Find where the given text appears and provide that cell's center as (X, Y) coordinate. 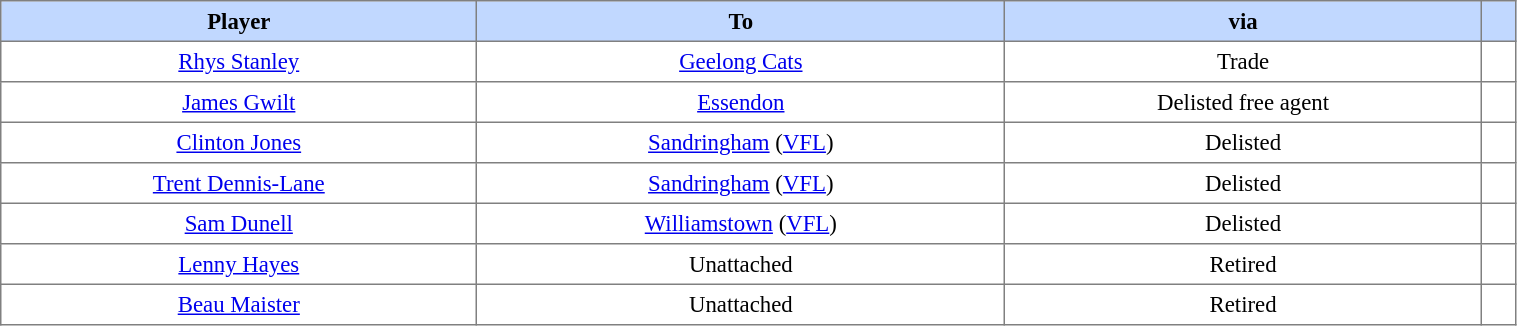
Essendon (741, 102)
Trade (1243, 61)
Clinton Jones (239, 142)
Sam Dunell (239, 223)
Williamstown (VFL) (741, 223)
Lenny Hayes (239, 264)
via (1243, 21)
Rhys Stanley (239, 61)
Delisted free agent (1243, 102)
Geelong Cats (741, 61)
To (741, 21)
James Gwilt (239, 102)
Player (239, 21)
Trent Dennis-Lane (239, 183)
Beau Maister (239, 304)
